Locate the cell with the specified text and output its (x, y) center coordinate. 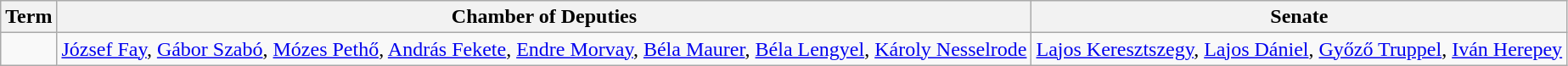
József Fay, Gábor Szabó, Mózes Pethő, András Fekete, Endre Morvay, Béla Maurer, Béla Lengyel, Károly Nesselrode (544, 49)
Term (29, 17)
Lajos Keresztszegy, Lajos Dániel, Győző Truppel, Iván Herepey (1299, 49)
Senate (1299, 17)
Chamber of Deputies (544, 17)
